Find where the given text appears and provide that cell's center as [x, y] coordinate. 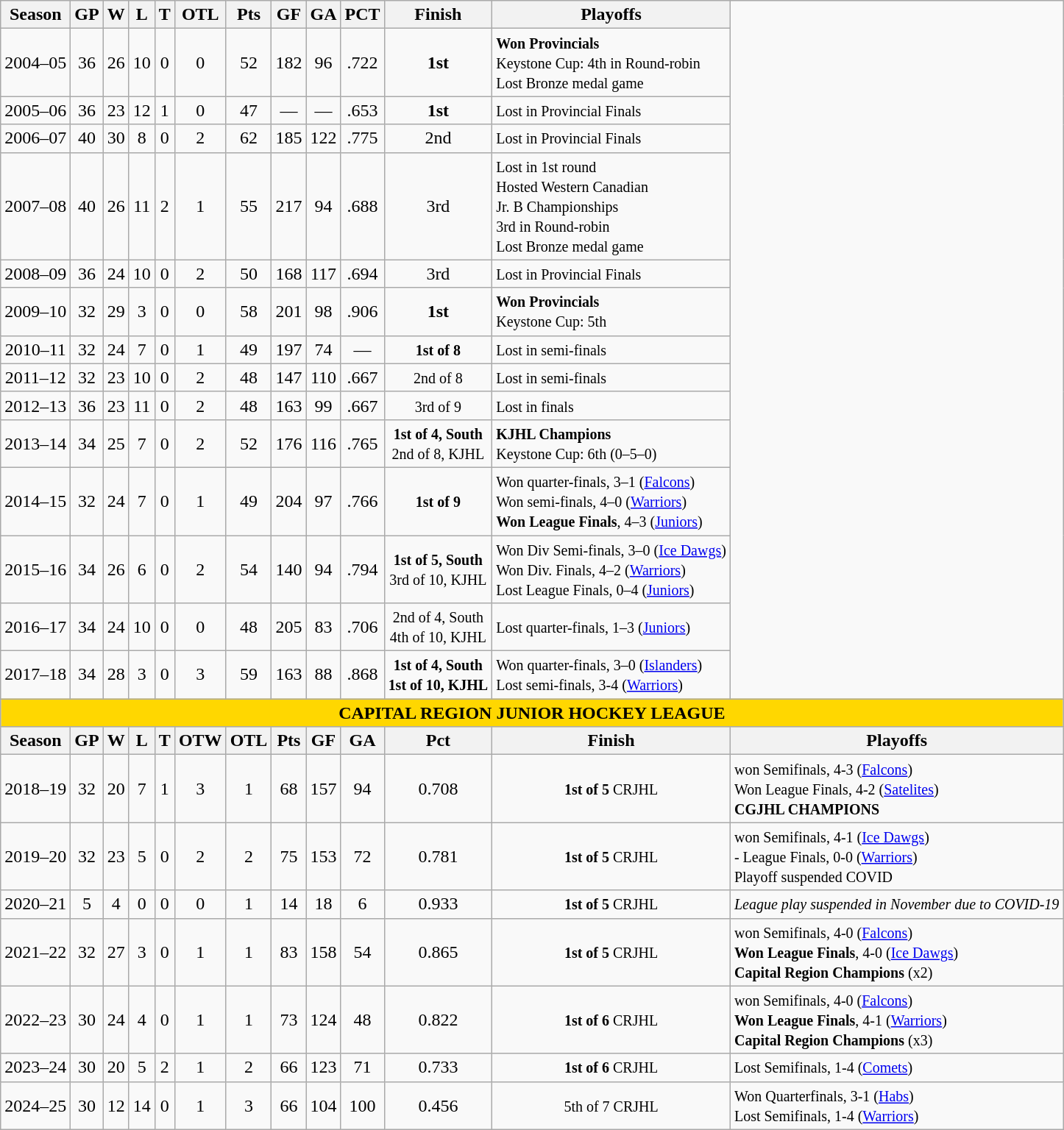
2011–12 [35, 377]
won Semifinals, 4-0 (Falcons)Won League Finals, 4-1 (Warriors) Capital Region Champions (x3) [896, 1020]
116 [324, 443]
.794 [362, 569]
157 [324, 789]
Won Div Semi-finals, 3–0 (Ice Dawgs)Won Div. Finals, 4–2 (Warriors)Lost League Finals, 0–4 (Juniors) [611, 569]
2013–14 [35, 443]
.722 [362, 63]
2009–10 [35, 312]
won Semifinals, 4-0 (Falcons)Won League Finals, 4-0 (Ice Dawgs) Capital Region Champions (x2) [896, 952]
0.733 [439, 1067]
2006–07 [35, 138]
2nd of 4, South4th of 10, KJHL [439, 627]
18 [324, 904]
153 [324, 856]
Lost in 1st roundHosted Western Canadian Jr. B Championships3rd in Round-robinLost Bronze medal game [611, 206]
205 [288, 627]
Won Quarterfinals, 3-1 (Habs)Lost Semifinals, 1-4 (Warriors) [896, 1105]
8 [141, 138]
58 [249, 312]
.766 [362, 501]
140 [288, 569]
.688 [362, 206]
2022–23 [35, 1020]
2010–11 [35, 349]
2014–15 [35, 501]
147 [288, 377]
2024–25 [35, 1105]
122 [324, 138]
Won ProvincialsKeystone Cup: 5th [611, 312]
0.781 [439, 856]
29 [116, 312]
1st of 4, South1st of 10, KJHL [439, 675]
1st of 5, South3rd of 10, KJHL [439, 569]
.775 [362, 138]
.765 [362, 443]
158 [324, 952]
0.865 [439, 952]
197 [288, 349]
2017–18 [35, 675]
185 [288, 138]
99 [324, 405]
2023–24 [35, 1067]
182 [288, 63]
2015–16 [35, 569]
62 [249, 138]
Lost in finals [611, 405]
2nd [439, 138]
won Semifinals, 4-1 (Ice Dawgs)- League Finals, 0-0 (Warriors)Playoff suspended COVID [896, 856]
1st of 4, South2nd of 8, KJHL [439, 443]
73 [288, 1020]
72 [362, 856]
0.822 [439, 1020]
.694 [362, 274]
Lost Semifinals, 1-4 (Comets) [896, 1067]
204 [288, 501]
won Semifinals, 4-3 (Falcons)Won League Finals, 4-2 (Satelites)CGJHL CHAMPIONS [896, 789]
2007–08 [35, 206]
CAPITAL REGION JUNIOR HOCKEY LEAGUE [532, 713]
28 [116, 675]
117 [324, 274]
2004–05 [35, 63]
KJHL ChampionsKeystone Cup: 6th (0–5–0) [611, 443]
217 [288, 206]
2008–09 [35, 274]
201 [288, 312]
League play suspended in November due to COVID-19 [896, 904]
2018–19 [35, 789]
71 [362, 1067]
Pct [439, 741]
Won quarter-finals, 3–0 (Islanders)Lost semi-finals, 3-4 (Warriors) [611, 675]
25 [116, 443]
5th of 7 CRJHL [611, 1105]
1st of 9 [439, 501]
1st of 8 [439, 349]
55 [249, 206]
50 [249, 274]
75 [288, 856]
.653 [362, 110]
100 [362, 1105]
74 [324, 349]
98 [324, 312]
Won quarter-finals, 3–1 (Falcons)Won semi-finals, 4–0 (Warriors)Won League Finals, 4–3 (Juniors) [611, 501]
97 [324, 501]
.868 [362, 675]
88 [324, 675]
0.708 [439, 789]
Won Provincials Keystone Cup: 4th in Round-robinLost Bronze medal game [611, 63]
110 [324, 377]
0.933 [439, 904]
2021–22 [35, 952]
27 [116, 952]
2012–13 [35, 405]
47 [249, 110]
.906 [362, 312]
.706 [362, 627]
124 [324, 1020]
68 [288, 789]
176 [288, 443]
2019–20 [35, 856]
96 [324, 63]
59 [249, 675]
123 [324, 1067]
104 [324, 1105]
Lost quarter-finals, 1–3 (Juniors) [611, 627]
2016–17 [35, 627]
2020–21 [35, 904]
2nd of 8 [439, 377]
168 [288, 274]
2005–06 [35, 110]
0.456 [439, 1105]
PCT [362, 15]
OTW [200, 741]
3rd of 9 [439, 405]
